Return (X, Y) of the center of cell containing provided text 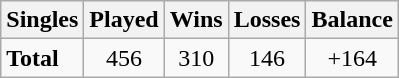
146 (267, 58)
Singles (42, 20)
+164 (352, 58)
Wins (196, 20)
310 (196, 58)
Total (42, 58)
Balance (352, 20)
Played (124, 20)
456 (124, 58)
Losses (267, 20)
